Return the [x, y] coordinate for the center point of the cell that contains the specified text.  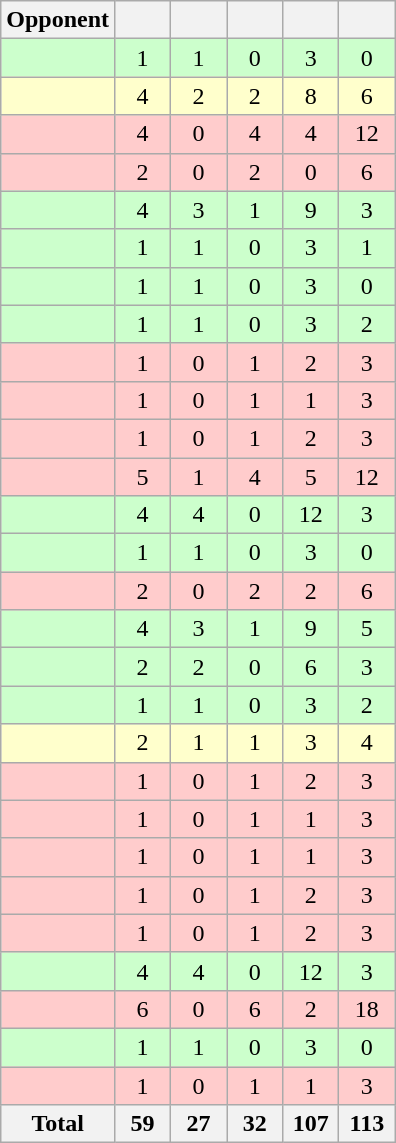
8 [311, 96]
107 [311, 1124]
27 [199, 1124]
18 [367, 1009]
Total [58, 1124]
59 [143, 1124]
113 [367, 1124]
Opponent [58, 20]
32 [255, 1124]
